Scan for the cell matching the given text and deliver its (X, Y) coordinate at center. 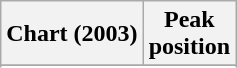
Chart (2003) (72, 34)
Peakposition (189, 34)
